Find where the given text appears and provide that cell's center as (X, Y) coordinate. 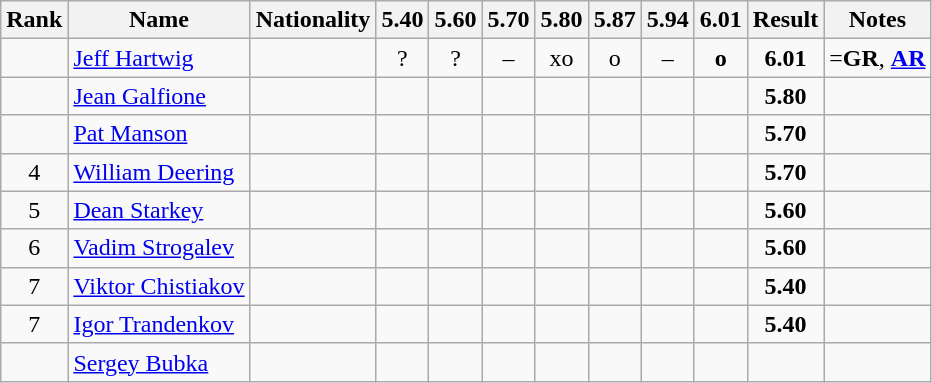
Dean Starkey (159, 210)
Rank (34, 20)
Igor Trandenkov (159, 324)
William Deering (159, 172)
Jeff Hartwig (159, 58)
Result (785, 20)
4 (34, 172)
Jean Galfione (159, 96)
Vadim Strogalev (159, 248)
Name (159, 20)
xo (562, 58)
Sergey Bubka (159, 362)
5.94 (668, 20)
5.87 (614, 20)
Viktor Chistiakov (159, 286)
Nationality (313, 20)
5 (34, 210)
Notes (878, 20)
Pat Manson (159, 134)
6 (34, 248)
=GR, AR (878, 58)
